Identify which cell holds the provided text, then report its [X, Y] central coordinate. 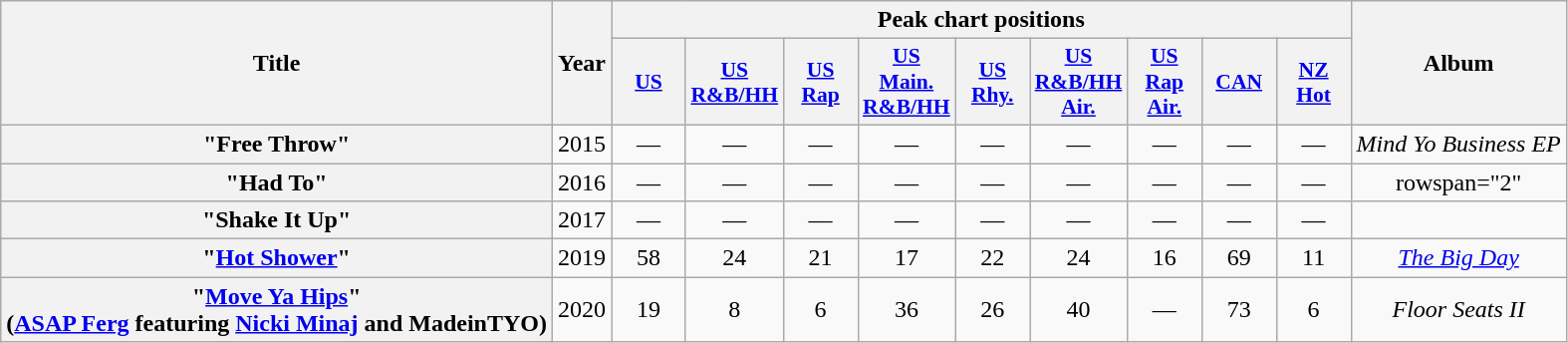
USRapAir. [1164, 82]
2019 [582, 258]
"Move Ya Hips"(ASAP Ferg featuring Nicki Minaj and MadeinTYO) [277, 309]
16 [1164, 258]
"Shake It Up" [277, 220]
USRap [821, 82]
The Big Day [1458, 258]
2015 [582, 144]
"Hot Shower" [277, 258]
58 [650, 258]
Mind Yo Business EP [1458, 144]
Title [277, 64]
73 [1239, 309]
US [650, 82]
26 [992, 309]
Album [1458, 64]
19 [650, 309]
36 [907, 309]
USR&B/HH [734, 82]
rowspan="2" [1458, 182]
USRhy. [992, 82]
11 [1313, 258]
NZHot [1313, 82]
USR&B/HHAir. [1079, 82]
CAN [1239, 82]
"Free Throw" [277, 144]
21 [821, 258]
Peak chart positions [981, 20]
22 [992, 258]
2017 [582, 220]
8 [734, 309]
USMain.R&B/HH [907, 82]
2016 [582, 182]
2020 [582, 309]
Floor Seats II [1458, 309]
40 [1079, 309]
17 [907, 258]
"Had To" [277, 182]
69 [1239, 258]
Year [582, 64]
